Capture the cell that displays the provided text and extract its [X, Y] central coordinate. 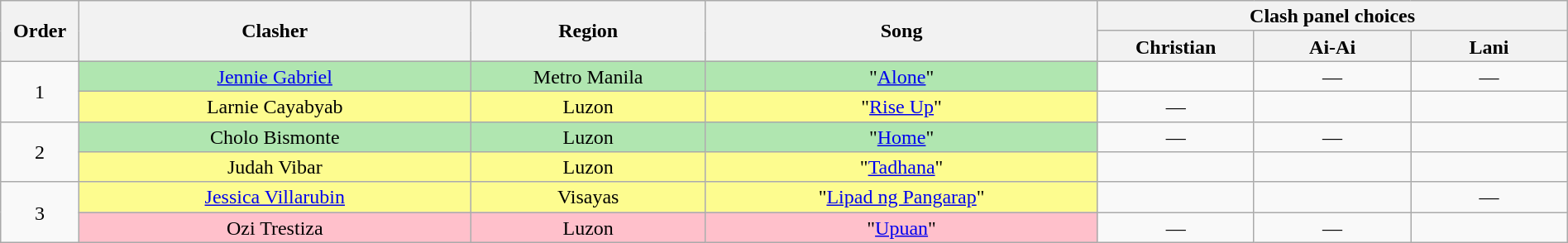
Cholo Bismonte [275, 137]
Judah Vibar [275, 167]
Metro Manila [588, 76]
Clash panel choices [1332, 17]
Order [40, 31]
Visayas [588, 197]
2 [40, 152]
Song [901, 31]
"Alone" [901, 76]
"Upuan" [901, 228]
"Home" [901, 137]
"Tadhana" [901, 167]
Larnie Cayabyab [275, 106]
3 [40, 212]
Ai-Ai [1331, 46]
Ozi Trestiza [275, 228]
Lani [1489, 46]
"Rise Up" [901, 106]
Jessica Villarubin [275, 197]
1 [40, 91]
Clasher [275, 31]
"Lipad ng Pangarap" [901, 197]
Christian [1176, 46]
Region [588, 31]
Jennie Gabriel [275, 76]
